Return the [x, y] coordinate for the center point of the cell that contains the specified text.  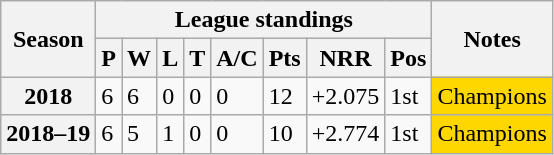
NRR [346, 58]
A/C [237, 58]
5 [140, 134]
W [140, 58]
2018 [48, 96]
12 [284, 96]
1 [170, 134]
League standings [264, 20]
2018–19 [48, 134]
P [109, 58]
Notes [492, 39]
10 [284, 134]
Pts [284, 58]
L [170, 58]
Pos [408, 58]
+2.774 [346, 134]
Season [48, 39]
+2.075 [346, 96]
T [198, 58]
